Locate the cell with the specified text and output its [X, Y] center coordinate. 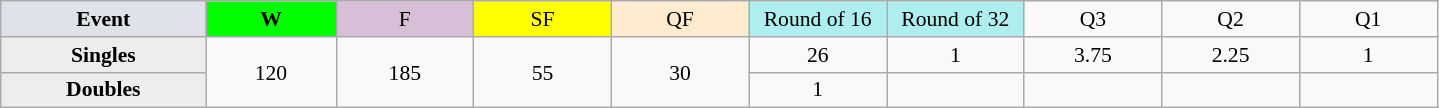
Q1 [1368, 19]
QF [680, 19]
30 [680, 72]
Q3 [1093, 19]
Q2 [1231, 19]
Singles [104, 55]
55 [543, 72]
F [405, 19]
Doubles [104, 90]
120 [271, 72]
26 [818, 55]
SF [543, 19]
Round of 16 [818, 19]
2.25 [1231, 55]
Event [104, 19]
185 [405, 72]
Round of 32 [955, 19]
3.75 [1093, 55]
W [271, 19]
